Determine the (X, Y) coordinate at the center of the cell enclosing the given text.  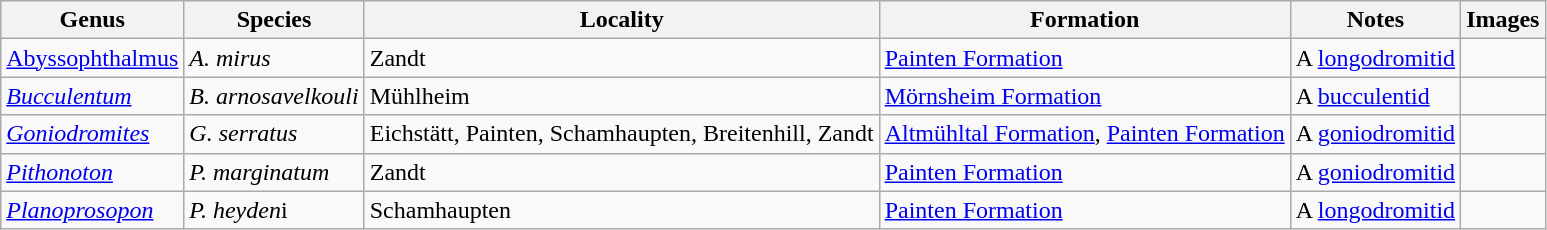
Mühlheim (622, 96)
Goniodromites (92, 134)
Genus (92, 20)
Formation (1084, 20)
P. marginatum (274, 172)
B. arnosavelkouli (274, 96)
Images (1503, 20)
Notes (1375, 20)
P. heydeni (274, 210)
Species (274, 20)
Planoprosopon (92, 210)
Abyssophthalmus (92, 58)
Bucculentum (92, 96)
Pithonoton (92, 172)
A. mirus (274, 58)
Locality (622, 20)
Eichstätt, Painten, Schamhaupten, Breitenhill, Zandt (622, 134)
A bucculentid (1375, 96)
Schamhaupten (622, 210)
Mörnsheim Formation (1084, 96)
Altmühltal Formation, Painten Formation (1084, 134)
G. serratus (274, 134)
